Find where the given text appears and provide that cell's center as (x, y) coordinate. 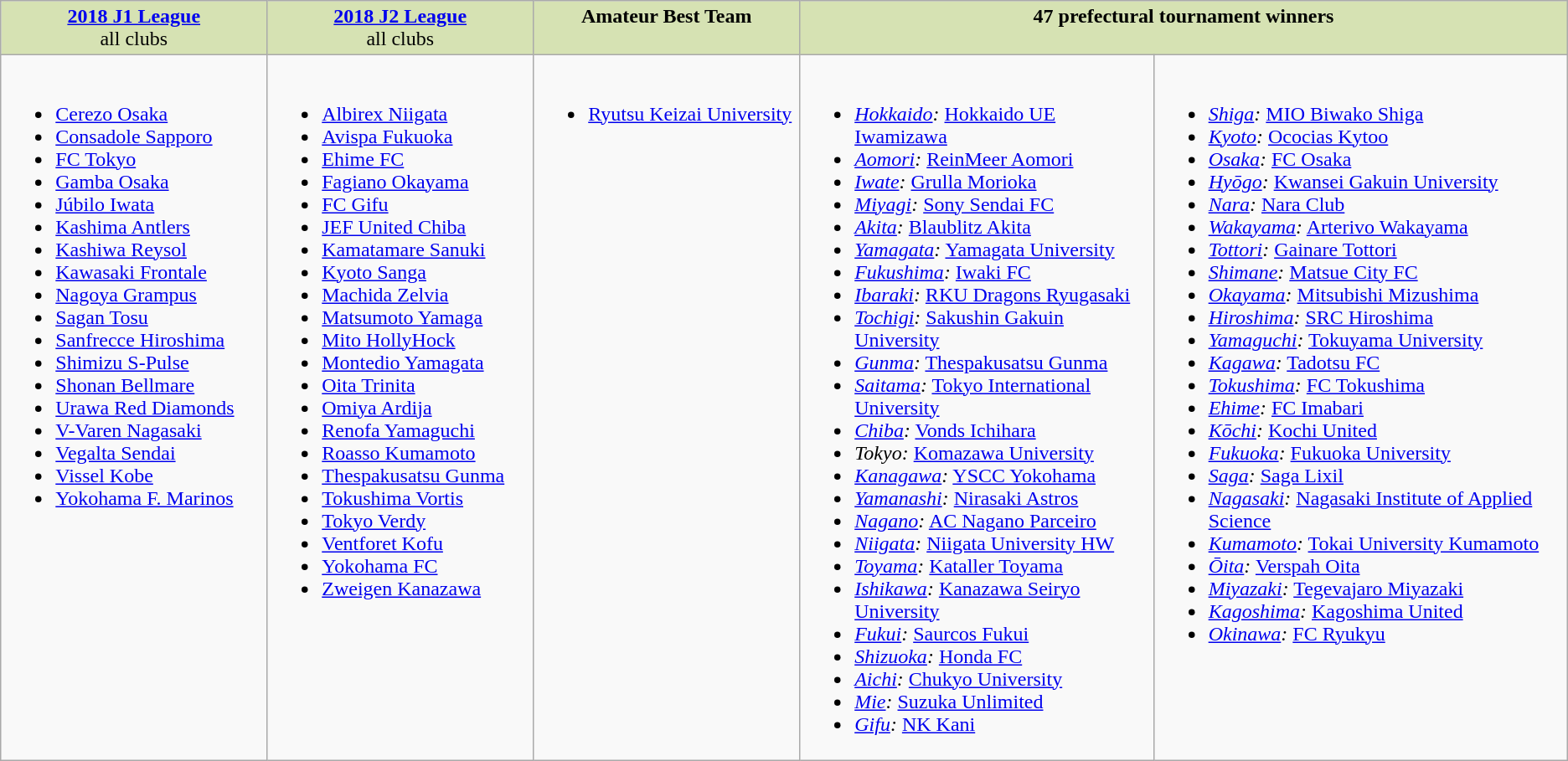
2018 J1 Leagueall clubs (134, 28)
2018 J2 Leagueall clubs (400, 28)
47 prefectural tournament winners (1184, 28)
Ryutsu Keizai University (667, 408)
Amateur Best Team (667, 28)
